Return the (x, y) coordinate for the center point of the cell that contains the specified text.  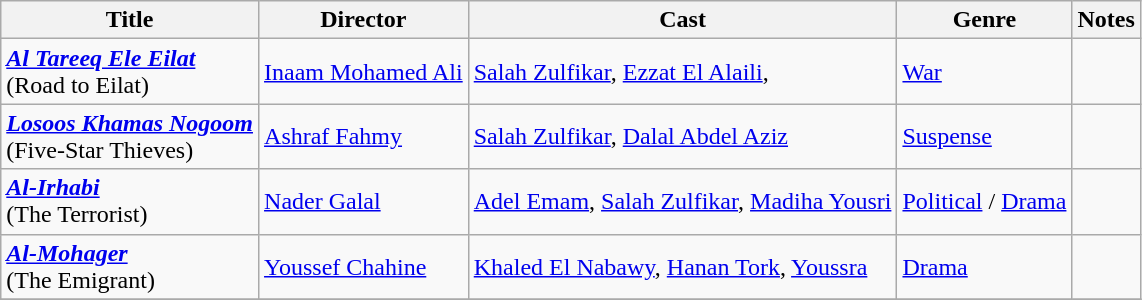
Political / Drama (984, 202)
Notes (1106, 20)
Nader Galal (364, 202)
Genre (984, 20)
Salah Zulfikar, Ezzat El Alaili, (682, 72)
Youssef Chahine (364, 266)
Title (130, 20)
Ashraf Fahmy (364, 136)
Losoos Khamas Nogoom(Five-Star Thieves) (130, 136)
Khaled El Nabawy, Hanan Tork, Youssra (682, 266)
Cast (682, 20)
Director (364, 20)
Al-Mohager(The Emigrant) (130, 266)
Inaam Mohamed Ali (364, 72)
Al Tareeq Ele Eilat(Road to Eilat) (130, 72)
War (984, 72)
Salah Zulfikar, Dalal Abdel Aziz (682, 136)
Al-Irhabi(The Terrorist) (130, 202)
Suspense (984, 136)
Drama (984, 266)
Adel Emam, Salah Zulfikar, Madiha Yousri (682, 202)
